Capture the cell that displays the provided text and extract its (x, y) central coordinate. 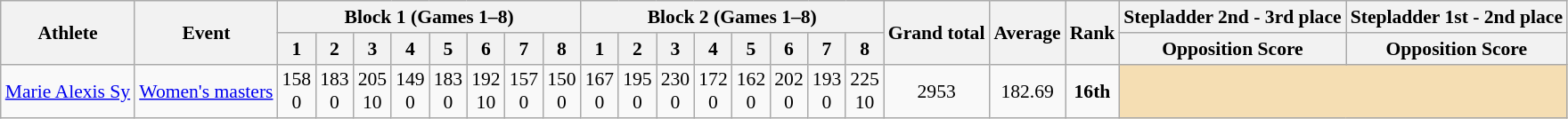
1670 (600, 91)
Stepladder 2nd - 3rd place (1232, 17)
1620 (752, 91)
Rank (1092, 32)
Block 1 (Games 1–8) (429, 17)
20510 (372, 91)
16th (1092, 91)
Block 2 (Games 1–8) (732, 17)
158 0 (298, 91)
1500 (561, 91)
1950 (638, 91)
182.69 (1026, 91)
Marie Alexis Sy (68, 91)
Stepladder 1st - 2nd place (1457, 17)
Women's masters (206, 91)
19210 (486, 91)
2020 (789, 91)
Athlete (68, 32)
22510 (864, 91)
Average (1026, 32)
1570 (524, 91)
1490 (410, 91)
Event (206, 32)
Grand total (937, 32)
2300 (675, 91)
1720 (713, 91)
1930 (827, 91)
2953 (937, 91)
